Find where the given text appears and provide that cell's center as [x, y] coordinate. 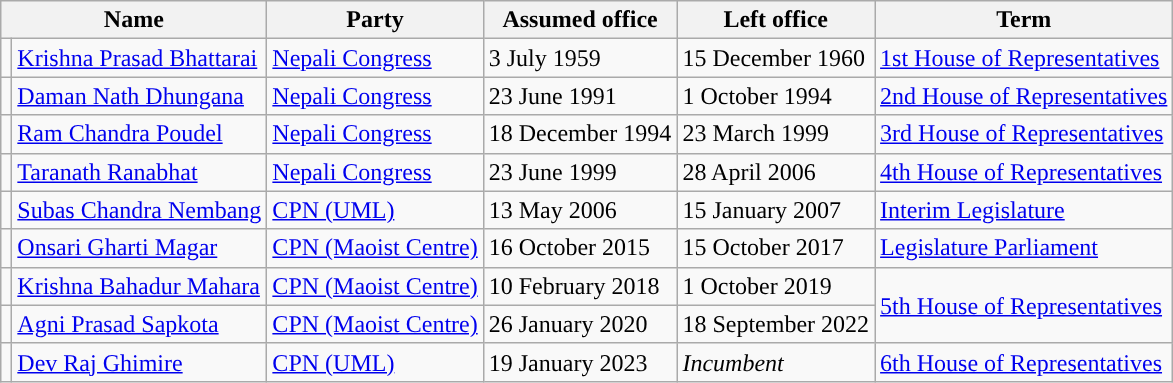
3 July 1959 [580, 58]
Assumed office [580, 20]
23 March 1999 [776, 134]
6th House of Representatives [1024, 362]
19 January 2023 [580, 362]
28 April 2006 [776, 172]
Agni Prasad Sapkota [140, 324]
18 December 1994 [580, 134]
Krishna Prasad Bhattarai [140, 58]
15 October 2017 [776, 248]
18 September 2022 [776, 324]
5th House of Representatives [1024, 305]
15 December 1960 [776, 58]
Term [1024, 20]
Onsari Gharti Magar [140, 248]
Dev Raj Ghimire [140, 362]
2nd House of Representatives [1024, 96]
Party [375, 20]
1 October 2019 [776, 286]
15 January 2007 [776, 210]
Name [134, 20]
Interim Legislature [1024, 210]
Incumbent [776, 362]
Left office [776, 20]
Legislature Parliament [1024, 248]
23 June 1999 [580, 172]
26 January 2020 [580, 324]
Ram Chandra Poudel [140, 134]
10 February 2018 [580, 286]
Taranath Ranabhat [140, 172]
Daman Nath Dhungana [140, 96]
13 May 2006 [580, 210]
23 June 1991 [580, 96]
1 October 1994 [776, 96]
4th House of Representatives [1024, 172]
3rd House of Representatives [1024, 134]
Krishna Bahadur Mahara [140, 286]
1st House of Representatives [1024, 58]
Subas Chandra Nembang [140, 210]
16 October 2015 [580, 248]
